Provide the (x, y) coordinate of the cell's center where the given text is located.  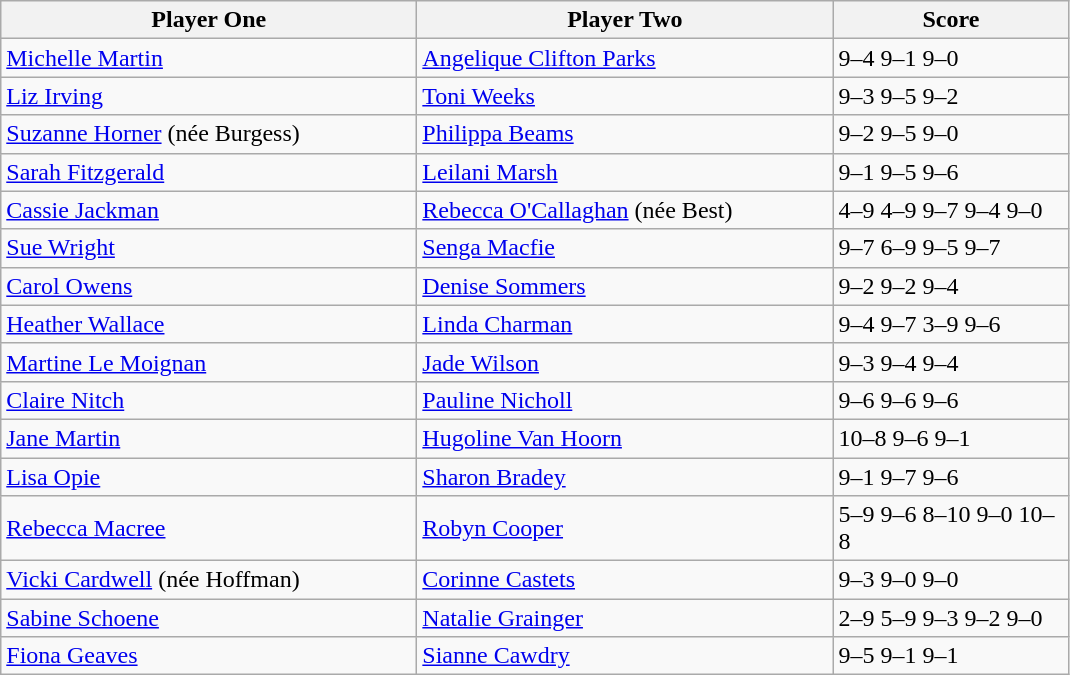
Player Two (625, 20)
Sabine Schoene (209, 618)
Toni Weeks (625, 96)
Senga Macfie (625, 248)
Jade Wilson (625, 362)
Score (951, 20)
Denise Sommers (625, 286)
Corinne Castets (625, 580)
Natalie Grainger (625, 618)
Linda Charman (625, 324)
Suzanne Horner (née Burgess) (209, 134)
Sharon Bradey (625, 477)
9–6 9–6 9–6 (951, 400)
Sue Wright (209, 248)
Rebecca O'Callaghan (née Best) (625, 210)
5–9 9–6 8–10 9–0 10–8 (951, 528)
Rebecca Macree (209, 528)
Robyn Cooper (625, 528)
9–4 9–7 3–9 9–6 (951, 324)
Claire Nitch (209, 400)
Michelle Martin (209, 58)
Lisa Opie (209, 477)
Pauline Nicholl (625, 400)
Vicki Cardwell (née Hoffman) (209, 580)
9–2 9–2 9–4 (951, 286)
Jane Martin (209, 438)
Liz Irving (209, 96)
9–3 9–4 9–4 (951, 362)
Sianne Cawdry (625, 656)
9–2 9–5 9–0 (951, 134)
9–7 6–9 9–5 9–7 (951, 248)
Hugoline Van Hoorn (625, 438)
9–4 9–1 9–0 (951, 58)
9–3 9–5 9–2 (951, 96)
Martine Le Moignan (209, 362)
9–3 9–0 9–0 (951, 580)
Sarah Fitzgerald (209, 172)
Leilani Marsh (625, 172)
2–9 5–9 9–3 9–2 9–0 (951, 618)
9–1 9–7 9–6 (951, 477)
10–8 9–6 9–1 (951, 438)
Heather Wallace (209, 324)
Player One (209, 20)
4–9 4–9 9–7 9–4 9–0 (951, 210)
9–5 9–1 9–1 (951, 656)
Carol Owens (209, 286)
Cassie Jackman (209, 210)
9–1 9–5 9–6 (951, 172)
Fiona Geaves (209, 656)
Angelique Clifton Parks (625, 58)
Philippa Beams (625, 134)
